Find where the given text appears and provide that cell's center as [X, Y] coordinate. 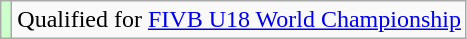
Qualified for FIVB U18 World Championship [240, 20]
